Find where the given text appears and provide that cell's center as [X, Y] coordinate. 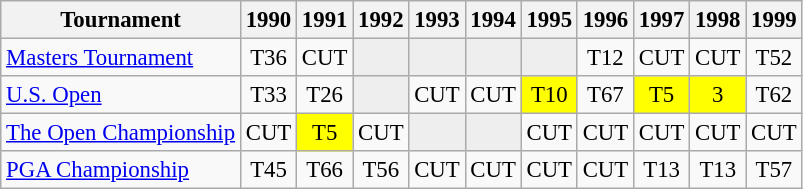
T45 [268, 170]
T26 [325, 95]
T56 [381, 170]
Masters Tournament [121, 58]
T52 [774, 58]
T62 [774, 95]
T57 [774, 170]
1999 [774, 20]
T33 [268, 95]
T67 [605, 95]
1994 [493, 20]
1990 [268, 20]
T36 [268, 58]
The Open Championship [121, 133]
1996 [605, 20]
1992 [381, 20]
3 [718, 95]
1997 [661, 20]
1991 [325, 20]
1995 [549, 20]
PGA Championship [121, 170]
T66 [325, 170]
T10 [549, 95]
T12 [605, 58]
1993 [437, 20]
Tournament [121, 20]
U.S. Open [121, 95]
1998 [718, 20]
